Scan for the cell matching the given text and deliver its (x, y) coordinate at center. 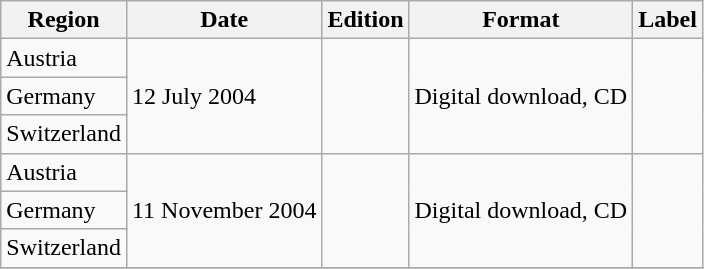
11 November 2004 (224, 210)
Edition (366, 20)
Region (64, 20)
Date (224, 20)
Label (668, 20)
Format (521, 20)
12 July 2004 (224, 96)
